Output the (x, y) coordinate of the center of the cell containing the given text.  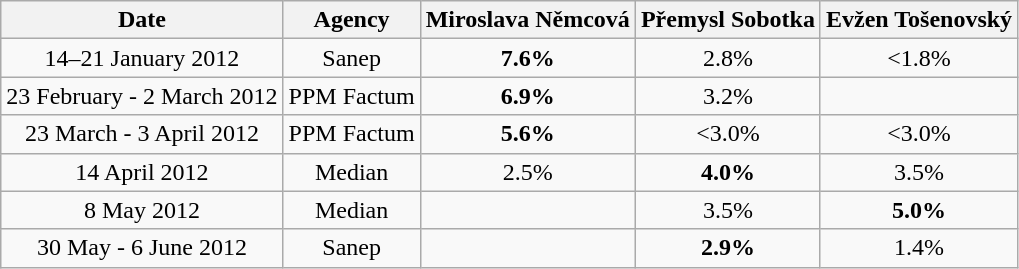
5.0% (918, 210)
30 May - 6 June 2012 (142, 248)
Evžen Tošenovský (918, 20)
Agency (352, 20)
23 February - 2 March 2012 (142, 96)
5.6% (528, 134)
2.9% (728, 248)
2.8% (728, 58)
Miroslava Němcová (528, 20)
2.5% (528, 172)
1.4% (918, 248)
<1.8% (918, 58)
3.2% (728, 96)
7.6% (528, 58)
8 May 2012 (142, 210)
14–21 January 2012 (142, 58)
6.9% (528, 96)
23 March - 3 April 2012 (142, 134)
14 April 2012 (142, 172)
Date (142, 20)
4.0% (728, 172)
Přemysl Sobotka (728, 20)
